Determine the (X, Y) coordinate at the center of the cell enclosing the given text.  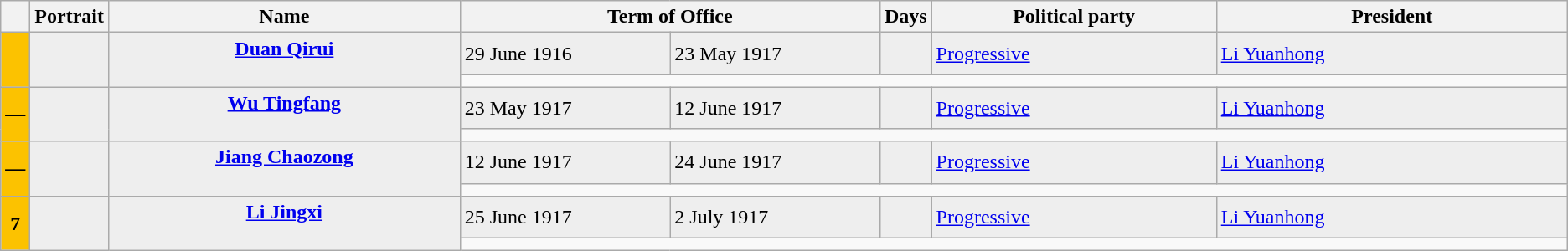
President (1392, 17)
Days (905, 17)
29 June 1916 (565, 54)
2 July 1917 (776, 217)
Portrait (70, 17)
25 June 1917 (565, 217)
Wu Tingfang (284, 114)
Political party (1074, 17)
7 (15, 223)
Jiang Chaozong (284, 169)
Term of Office (670, 17)
Name (284, 17)
Li Jingxi (284, 223)
Duan Qirui (284, 60)
24 June 1917 (776, 162)
